From the cell containing the given text, extract its center point as [X, Y] coordinate. 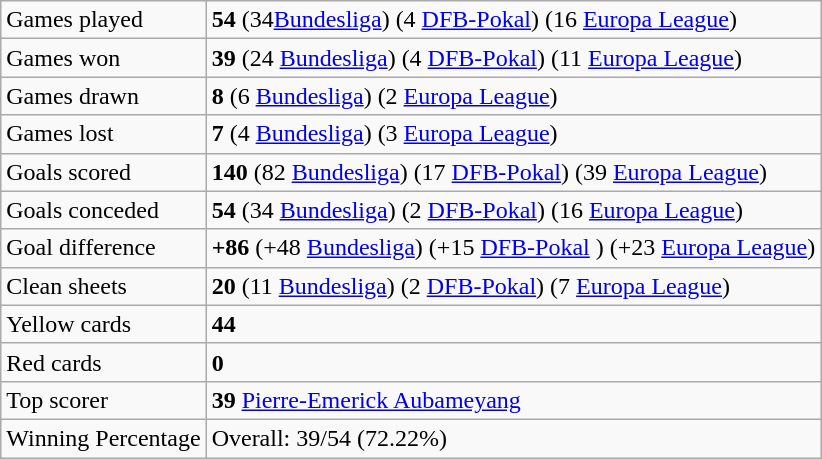
Overall: 39/54 (72.22%) [514, 438]
Goal difference [104, 248]
44 [514, 324]
Games won [104, 58]
Red cards [104, 362]
Games played [104, 20]
Yellow cards [104, 324]
54 (34Bundesliga) (4 DFB-Pokal) (16 Europa League) [514, 20]
Goals scored [104, 172]
Games drawn [104, 96]
8 (6 Bundesliga) (2 Europa League) [514, 96]
Goals conceded [104, 210]
39 Pierre-Emerick Aubameyang [514, 400]
7 (4 Bundesliga) (3 Europa League) [514, 134]
Clean sheets [104, 286]
39 (24 Bundesliga) (4 DFB-Pokal) (11 Europa League) [514, 58]
54 (34 Bundesliga) (2 DFB-Pokal) (16 Europa League) [514, 210]
20 (11 Bundesliga) (2 DFB-Pokal) (7 Europa League) [514, 286]
Top scorer [104, 400]
Winning Percentage [104, 438]
Games lost [104, 134]
+86 (+48 Bundesliga) (+15 DFB-Pokal ) (+23 Europa League) [514, 248]
140 (82 Bundesliga) (17 DFB-Pokal) (39 Europa League) [514, 172]
0 [514, 362]
